Scan for the cell matching the given text and deliver its (X, Y) coordinate at center. 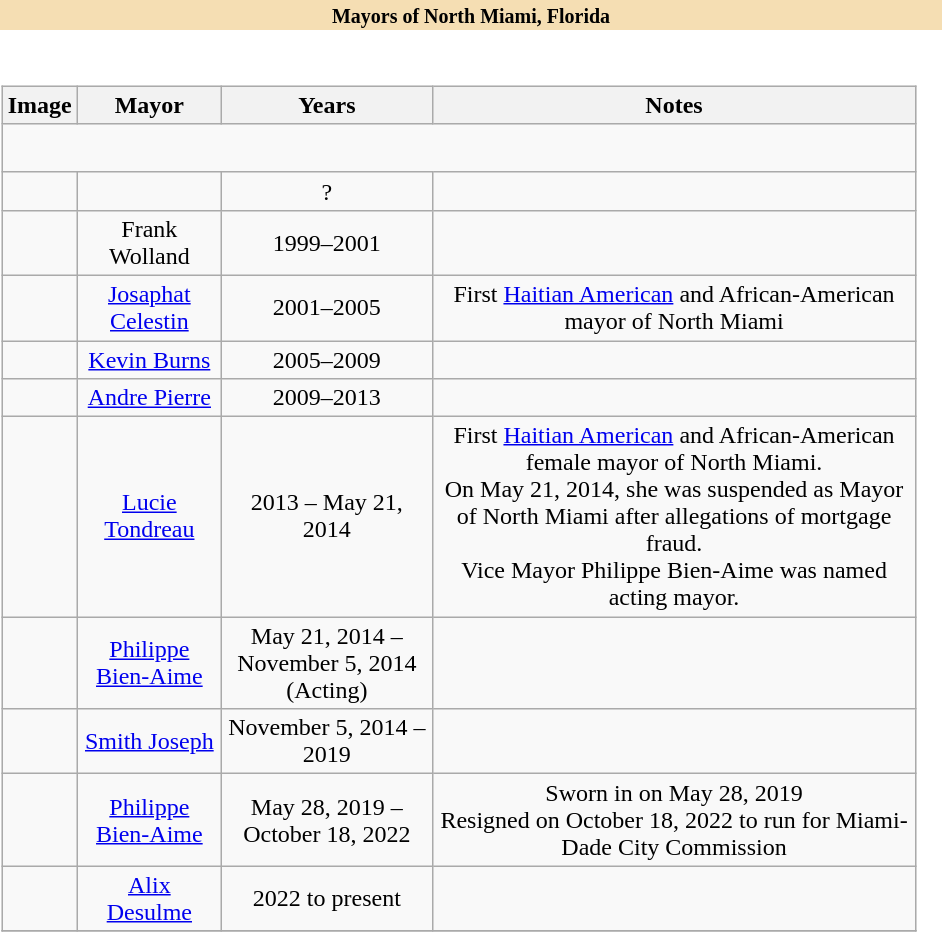
2001–2005 (326, 308)
? (326, 191)
Mayor (149, 105)
Kevin Burns (149, 359)
November 5, 2014 – 2019 (326, 742)
Andre Pierre (149, 398)
Sworn in on May 28, 2019Resigned on October 18, 2022 to run for Miami-Dade City Commission (674, 820)
Alix Desulme (149, 898)
Years (326, 105)
Notes (674, 105)
2013 – May 21, 2014 (326, 517)
May 28, 2019 – October 18, 2022 (326, 820)
Josaphat Celestin (149, 308)
2022 to present (326, 898)
Smith Joseph (149, 742)
2009–2013 (326, 398)
Mayors of North Miami, Florida (471, 15)
First Haitian American and African-American mayor of North Miami (674, 308)
May 21, 2014 – November 5, 2014 (Acting) (326, 663)
Image (40, 105)
Lucie Tondreau (149, 517)
Frank Wolland (149, 242)
2005–2009 (326, 359)
1999–2001 (326, 242)
